Identify which cell holds the provided text, then report its [x, y] central coordinate. 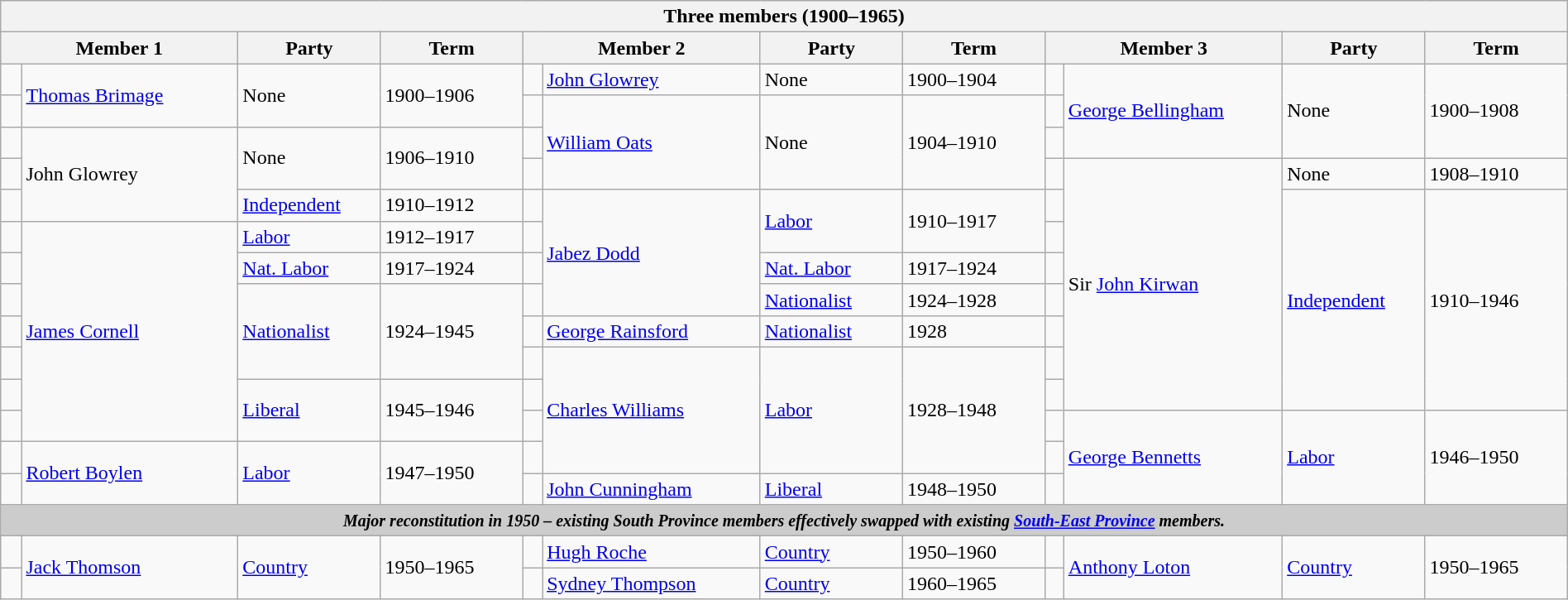
Robert Boylen [130, 473]
1900–1904 [973, 79]
1908–1910 [1496, 174]
1947–1950 [452, 473]
1928–1948 [973, 410]
1928 [973, 331]
Thomas Brimage [130, 95]
George Bennetts [1173, 458]
1946–1950 [1496, 458]
1910–1912 [452, 205]
1900–1908 [1496, 111]
1945–1946 [452, 410]
John Cunningham [652, 489]
Hugh Roche [652, 552]
1960–1965 [973, 583]
1904–1910 [973, 142]
1948–1950 [973, 489]
Charles Williams [652, 410]
Member 2 [642, 48]
1900–1906 [452, 95]
James Cornell [130, 331]
Sir John Kirwan [1173, 284]
Major reconstitution in 1950 – existing South Province members effectively swapped with existing South-East Province members. [784, 521]
1910–1946 [1496, 300]
George Bellingham [1173, 111]
Three members (1900–1965) [784, 17]
1912–1917 [452, 237]
Member 3 [1164, 48]
1950–1960 [973, 552]
1906–1910 [452, 158]
Member 1 [119, 48]
Jack Thomson [130, 568]
Jabez Dodd [652, 252]
1924–1928 [973, 300]
Sydney Thompson [652, 583]
Anthony Loton [1173, 568]
1924–1945 [452, 331]
William Oats [652, 142]
1910–1917 [973, 221]
George Rainsford [652, 331]
